For the text-containing cell, return its midpoint in (x, y) coordinate format. 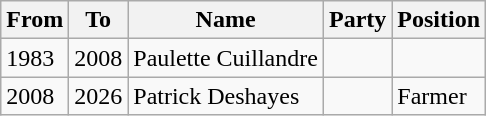
1983 (35, 58)
Name (226, 20)
2026 (98, 96)
Position (439, 20)
Farmer (439, 96)
Party (357, 20)
From (35, 20)
To (98, 20)
Paulette Cuillandre (226, 58)
Patrick Deshayes (226, 96)
